Determine the [X, Y] coordinate at the center of the cell enclosing the given text.  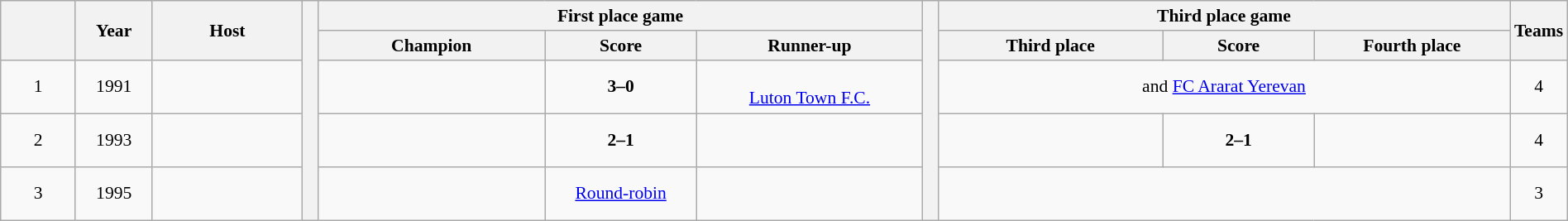
Host [227, 30]
Runner-up [809, 46]
and FC Ararat Yerevan [1224, 86]
Teams [1538, 30]
1993 [113, 141]
3–0 [620, 86]
Luton Town F.C. [809, 86]
2 [38, 141]
Third place game [1224, 16]
1 [38, 86]
Champion [432, 46]
Year [113, 30]
1995 [113, 194]
First place game [620, 16]
Fourth place [1413, 46]
1991 [113, 86]
Round-robin [620, 194]
Third place [1050, 46]
